Return the (X, Y) coordinate for the center point of the cell that contains the specified text.  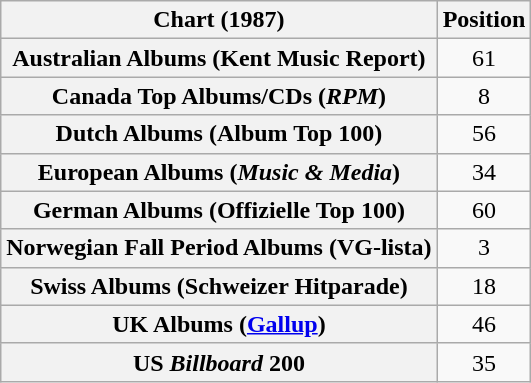
European Albums (Music & Media) (219, 172)
US Billboard 200 (219, 362)
61 (484, 58)
8 (484, 96)
Australian Albums (Kent Music Report) (219, 58)
60 (484, 210)
3 (484, 248)
Swiss Albums (Schweizer Hitparade) (219, 286)
18 (484, 286)
UK Albums (Gallup) (219, 324)
35 (484, 362)
Position (484, 20)
Dutch Albums (Album Top 100) (219, 134)
34 (484, 172)
Canada Top Albums/CDs (RPM) (219, 96)
56 (484, 134)
Chart (1987) (219, 20)
46 (484, 324)
Norwegian Fall Period Albums (VG-lista) (219, 248)
German Albums (Offizielle Top 100) (219, 210)
